From the cell containing the given text, extract its center point as (X, Y) coordinate. 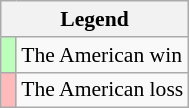
The American win (102, 55)
The American loss (102, 90)
Legend (95, 19)
